Extract the (X, Y) coordinate from the center of the cell holding the provided text.  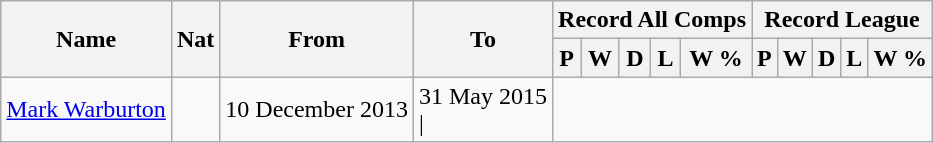
Name (86, 39)
From (317, 39)
10 December 2013 (317, 110)
Record League (842, 20)
Record All Comps (652, 20)
Mark Warburton (86, 110)
To (482, 39)
31 May 2015| (482, 110)
Nat (195, 39)
